Identify which cell holds the provided text, then report its (x, y) central coordinate. 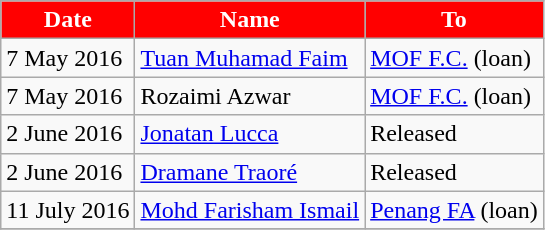
Tuan Muhamad Faim (250, 58)
Name (250, 20)
11 July 2016 (68, 210)
Date (68, 20)
To (454, 20)
Rozaimi Azwar (250, 96)
Jonatan Lucca (250, 134)
Penang FA (loan) (454, 210)
Mohd Farisham Ismail (250, 210)
Dramane Traoré (250, 172)
